Return the [X, Y] coordinate for the center point of the cell that contains the specified text.  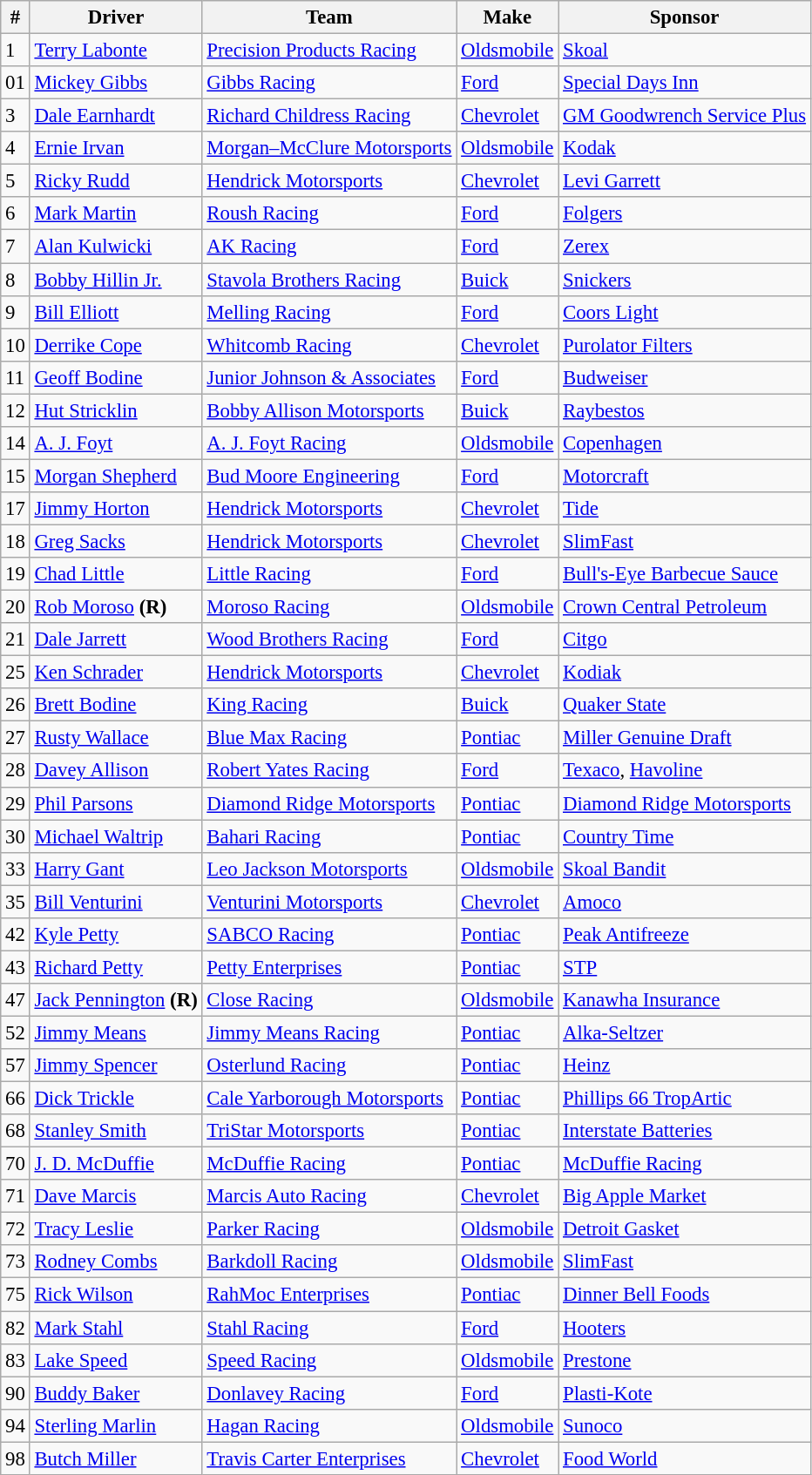
18 [16, 541]
28 [16, 771]
Petty Enterprises [329, 967]
Brett Bodine [116, 705]
12 [16, 410]
10 [16, 345]
RahMoc Enterprises [329, 1295]
Levi Garrett [685, 181]
Budweiser [685, 377]
3 [16, 116]
94 [16, 1425]
Close Racing [329, 1000]
Whitcomb Racing [329, 345]
01 [16, 83]
Bull's-Eye Barbecue Sauce [685, 574]
King Racing [329, 705]
Snickers [685, 280]
Roush Racing [329, 213]
57 [16, 1066]
Little Racing [329, 574]
Special Days Inn [685, 83]
Mark Stahl [116, 1328]
Quaker State [685, 705]
Hut Stricklin [116, 410]
27 [16, 738]
29 [16, 803]
17 [16, 509]
Mickey Gibbs [116, 83]
Travis Carter Enterprises [329, 1458]
Folgers [685, 213]
Dale Earnhardt [116, 116]
Country Time [685, 836]
Dick Trickle [116, 1099]
Rodney Combs [116, 1262]
Robert Yates Racing [329, 771]
Harry Gant [116, 869]
Hooters [685, 1328]
Prestone [685, 1360]
Marcis Auto Racing [329, 1196]
Bill Venturini [116, 902]
72 [16, 1229]
SABCO Racing [329, 935]
Hagan Racing [329, 1425]
Kanawha Insurance [685, 1000]
AK Racing [329, 247]
Precision Products Racing [329, 51]
Food World [685, 1458]
Copenhagen [685, 443]
Bobby Hillin Jr. [116, 280]
Sponsor [685, 17]
Kodak [685, 148]
8 [16, 280]
15 [16, 476]
Alan Kulwicki [116, 247]
Amoco [685, 902]
Zerex [685, 247]
25 [16, 673]
30 [16, 836]
90 [16, 1393]
Make [507, 17]
26 [16, 705]
Tracy Leslie [116, 1229]
47 [16, 1000]
4 [16, 148]
J. D. McDuffie [116, 1164]
Moroso Racing [329, 607]
Crown Central Petroleum [685, 607]
Purolator Filters [685, 345]
Team [329, 17]
STP [685, 967]
Stanley Smith [116, 1131]
# [16, 17]
TriStar Motorsports [329, 1131]
Gibbs Racing [329, 83]
Phillips 66 TropArtic [685, 1099]
Dinner Bell Foods [685, 1295]
Dave Marcis [116, 1196]
Greg Sacks [116, 541]
Raybestos [685, 410]
Morgan–McClure Motorsports [329, 148]
Ricky Rudd [116, 181]
Citgo [685, 639]
Butch Miller [116, 1458]
Jimmy Horton [116, 509]
Big Apple Market [685, 1196]
Rob Moroso (R) [116, 607]
Venturini Motorsports [329, 902]
19 [16, 574]
Bill Elliott [116, 312]
Buddy Baker [116, 1393]
Plasti-Kote [685, 1393]
20 [16, 607]
70 [16, 1164]
Jack Pennington (R) [116, 1000]
Barkdoll Racing [329, 1262]
21 [16, 639]
Kyle Petty [116, 935]
Terry Labonte [116, 51]
Sterling Marlin [116, 1425]
Kodiak [685, 673]
52 [16, 1032]
Skoal Bandit [685, 869]
Ernie Irvan [116, 148]
43 [16, 967]
A. J. Foyt Racing [329, 443]
Bud Moore Engineering [329, 476]
Davey Allison [116, 771]
11 [16, 377]
Skoal [685, 51]
Tide [685, 509]
73 [16, 1262]
Jimmy Means [116, 1032]
7 [16, 247]
82 [16, 1328]
75 [16, 1295]
Chad Little [116, 574]
Miller Genuine Draft [685, 738]
Osterlund Racing [329, 1066]
Blue Max Racing [329, 738]
Detroit Gasket [685, 1229]
Parker Racing [329, 1229]
35 [16, 902]
6 [16, 213]
Heinz [685, 1066]
68 [16, 1131]
Derrike Cope [116, 345]
Donlavey Racing [329, 1393]
Texaco, Havoline [685, 771]
83 [16, 1360]
Richard Childress Racing [329, 116]
GM Goodwrench Service Plus [685, 116]
Lake Speed [116, 1360]
71 [16, 1196]
Phil Parsons [116, 803]
Rusty Wallace [116, 738]
Junior Johnson & Associates [329, 377]
33 [16, 869]
Peak Antifreeze [685, 935]
Dale Jarrett [116, 639]
Morgan Shepherd [116, 476]
Melling Racing [329, 312]
Leo Jackson Motorsports [329, 869]
Interstate Batteries [685, 1131]
Jimmy Spencer [116, 1066]
Bahari Racing [329, 836]
Richard Petty [116, 967]
Geoff Bodine [116, 377]
1 [16, 51]
Speed Racing [329, 1360]
14 [16, 443]
Sunoco [685, 1425]
Stavola Brothers Racing [329, 280]
Driver [116, 17]
Bobby Allison Motorsports [329, 410]
Michael Waltrip [116, 836]
Ken Schrader [116, 673]
Stahl Racing [329, 1328]
Coors Light [685, 312]
Jimmy Means Racing [329, 1032]
Mark Martin [116, 213]
66 [16, 1099]
Rick Wilson [116, 1295]
9 [16, 312]
Cale Yarborough Motorsports [329, 1099]
98 [16, 1458]
42 [16, 935]
Wood Brothers Racing [329, 639]
Motorcraft [685, 476]
A. J. Foyt [116, 443]
Alka-Seltzer [685, 1032]
5 [16, 181]
